Detect which cell encompasses the target text, then output its [x, y] center coordinate. 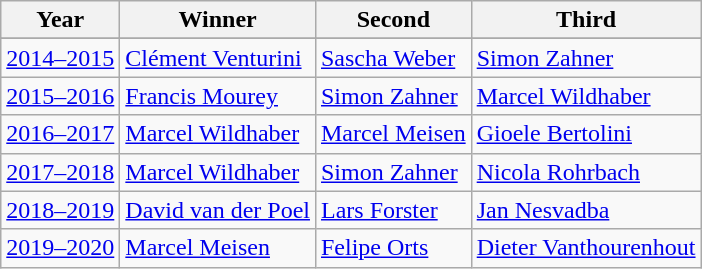
2019–2020 [60, 248]
Third [586, 20]
2018–2019 [60, 210]
Jan Nesvadba [586, 210]
Lars Forster [393, 210]
Dieter Vanthourenhout [586, 248]
Winner [218, 20]
2014–2015 [60, 58]
David van der Poel [218, 210]
2017–2018 [60, 172]
Clément Venturini [218, 58]
Second [393, 20]
Year [60, 20]
2015–2016 [60, 96]
Gioele Bertolini [586, 134]
Sascha Weber [393, 58]
2016–2017 [60, 134]
Francis Mourey [218, 96]
Felipe Orts [393, 248]
Nicola Rohrbach [586, 172]
